Pinpoint the cell where the given text exists, returning its (X, Y) midpoint coordinate. 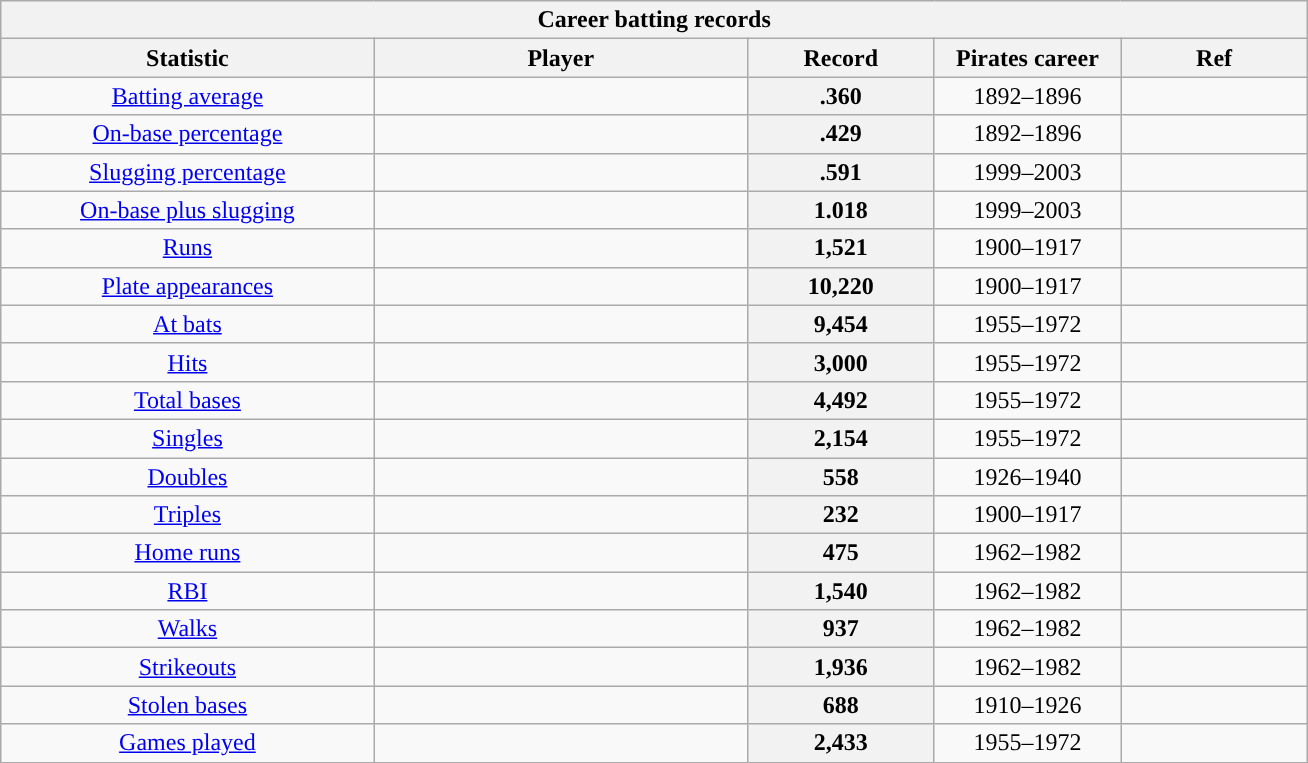
Career batting records (654, 20)
1.018 (840, 210)
1,521 (840, 248)
Doubles (188, 477)
Slugging percentage (188, 172)
2,154 (840, 438)
On-base percentage (188, 134)
At bats (188, 324)
Hits (188, 362)
Singles (188, 438)
.591 (840, 172)
.360 (840, 96)
Ref (1214, 58)
Total bases (188, 400)
Games played (188, 743)
On-base plus slugging (188, 210)
1,540 (840, 591)
Triples (188, 515)
3,000 (840, 362)
9,454 (840, 324)
232 (840, 515)
4,492 (840, 400)
Home runs (188, 553)
Batting average (188, 96)
1926–1940 (1028, 477)
1,936 (840, 667)
Strikeouts (188, 667)
Record (840, 58)
558 (840, 477)
937 (840, 629)
Pirates career (1028, 58)
RBI (188, 591)
Statistic (188, 58)
Plate appearances (188, 286)
1910–1926 (1028, 705)
Player (560, 58)
688 (840, 705)
Runs (188, 248)
.429 (840, 134)
475 (840, 553)
Stolen bases (188, 705)
10,220 (840, 286)
2,433 (840, 743)
Walks (188, 629)
